Determine the (x, y) coordinate at the center of the cell enclosing the given text.  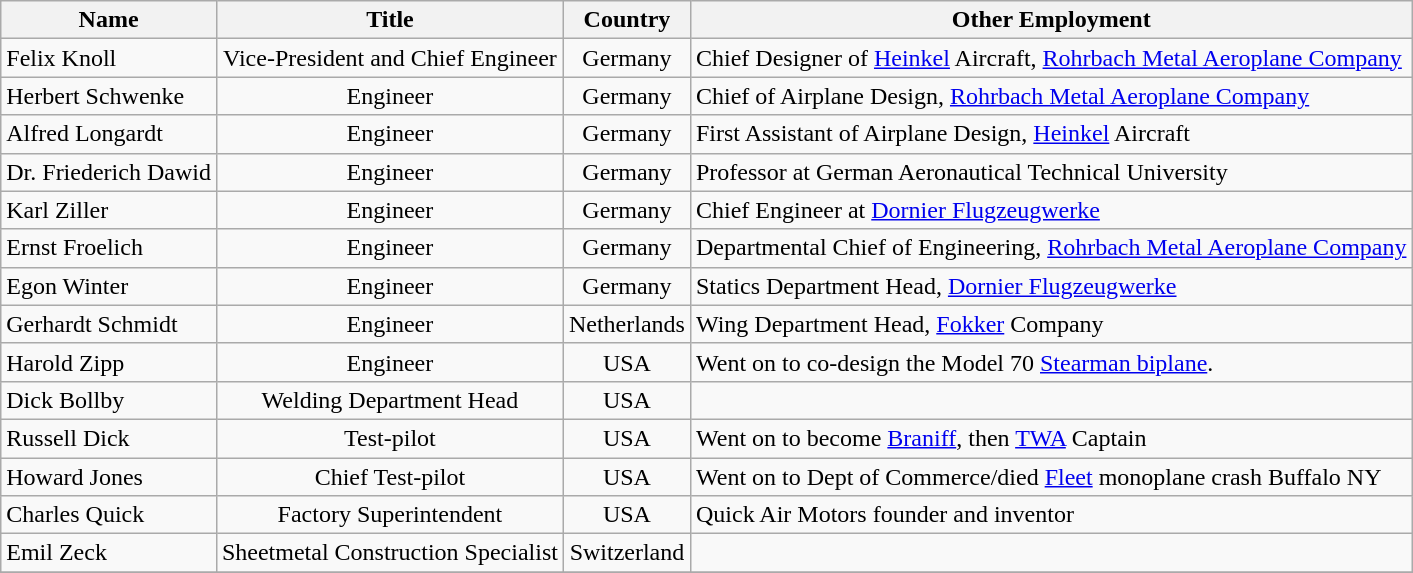
Felix Knoll (109, 58)
Sheetmetal Construction Specialist (390, 553)
First Assistant of Airplane Design, Heinkel Aircraft (1051, 134)
Departmental Chief of Engineering, Rohrbach Metal Aeroplane Company (1051, 248)
Quick Air Motors founder and inventor (1051, 515)
Dick Bollby (109, 400)
Chief of Airplane Design, Rohrbach Metal Aeroplane Company (1051, 96)
Country (626, 20)
Emil Zeck (109, 553)
Charles Quick (109, 515)
Vice-President and Chief Engineer (390, 58)
Went on to become Braniff, then TWA Captain (1051, 438)
Dr. Friederich Dawid (109, 172)
Russell Dick (109, 438)
Test-pilot (390, 438)
Karl Ziller (109, 210)
Other Employment (1051, 20)
Went on to co-design the Model 70 Stearman biplane. (1051, 362)
Harold Zipp (109, 362)
Howard Jones (109, 477)
Factory Superintendent (390, 515)
Title (390, 20)
Professor at German Aeronautical Technical University (1051, 172)
Chief Designer of Heinkel Aircraft, Rohrbach Metal Aeroplane Company (1051, 58)
Egon Winter (109, 286)
Statics Department Head, Dornier Flugzeugwerke (1051, 286)
Ernst Froelich (109, 248)
Switzerland (626, 553)
Chief Test-pilot (390, 477)
Gerhardt Schmidt (109, 324)
Herbert Schwenke (109, 96)
Name (109, 20)
Welding Department Head (390, 400)
Wing Department Head, Fokker Company (1051, 324)
Chief Engineer at Dornier Flugzeugwerke (1051, 210)
Netherlands (626, 324)
Alfred Longardt (109, 134)
Went on to Dept of Commerce/died Fleet monoplane crash Buffalo NY (1051, 477)
